Return the [x, y] coordinate for the center point of the cell that contains the specified text.  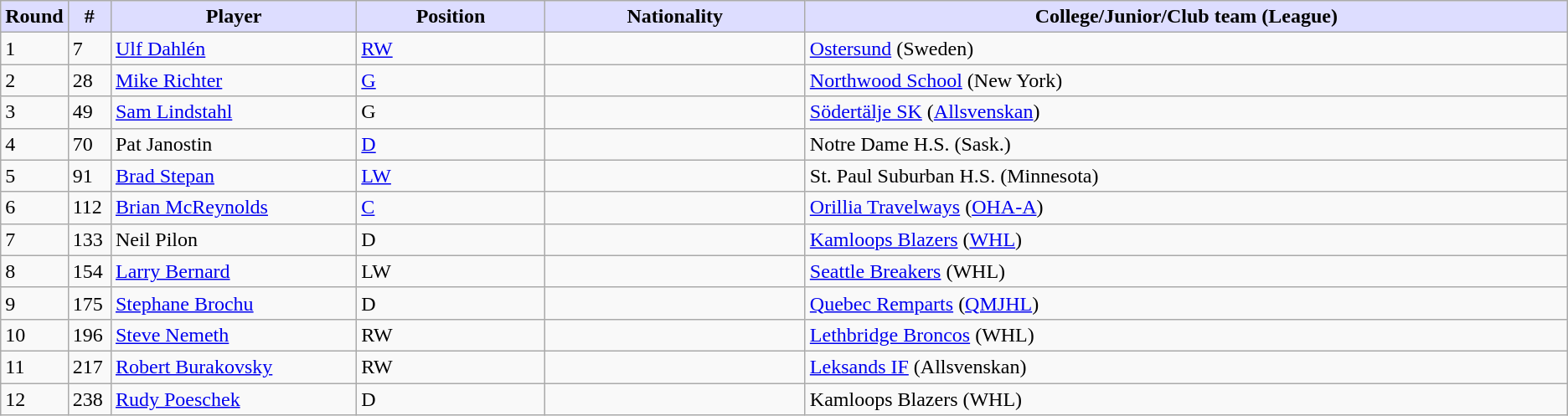
Position [451, 17]
Round [34, 17]
Steve Nemeth [233, 335]
5 [34, 176]
Neil Pilon [233, 239]
Ostersund (Sweden) [1186, 49]
Pat Janostin [233, 144]
Lethbridge Broncos (WHL) [1186, 335]
91 [89, 176]
Nationality [675, 17]
Ulf Dahlén [233, 49]
12 [34, 399]
St. Paul Suburban H.S. (Minnesota) [1186, 176]
133 [89, 239]
Södertälje SK (Allsvenskan) [1186, 112]
Seattle Breakers (WHL) [1186, 271]
11 [34, 367]
196 [89, 335]
6 [34, 208]
175 [89, 303]
217 [89, 367]
10 [34, 335]
Sam Lindstahl [233, 112]
Rudy Poeschek [233, 399]
Notre Dame H.S. (Sask.) [1186, 144]
Robert Burakovsky [233, 367]
154 [89, 271]
Brian McReynolds [233, 208]
College/Junior/Club team (League) [1186, 17]
Northwood School (New York) [1186, 80]
238 [89, 399]
Player [233, 17]
Leksands IF (Allsvenskan) [1186, 367]
49 [89, 112]
3 [34, 112]
2 [34, 80]
70 [89, 144]
28 [89, 80]
112 [89, 208]
Mike Richter [233, 80]
8 [34, 271]
Quebec Remparts (QMJHL) [1186, 303]
# [89, 17]
1 [34, 49]
Brad Stepan [233, 176]
C [451, 208]
9 [34, 303]
Orillia Travelways (OHA-A) [1186, 208]
4 [34, 144]
Stephane Brochu [233, 303]
Larry Bernard [233, 271]
